Find where the given text appears and provide that cell's center as (x, y) coordinate. 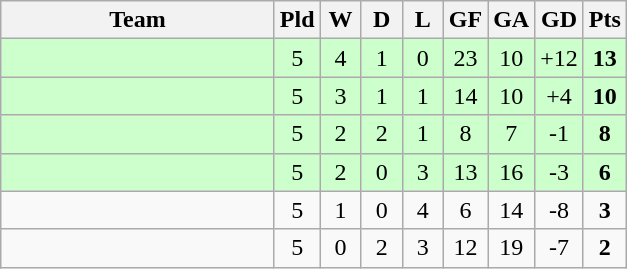
L (422, 20)
+12 (560, 58)
-3 (560, 172)
-7 (560, 248)
7 (512, 134)
GA (512, 20)
-1 (560, 134)
W (340, 20)
12 (465, 248)
GD (560, 20)
Pts (604, 20)
19 (512, 248)
Team (138, 20)
D (382, 20)
Pld (297, 20)
-8 (560, 210)
16 (512, 172)
+4 (560, 96)
GF (465, 20)
23 (465, 58)
